Capture the cell that displays the provided text and extract its [x, y] central coordinate. 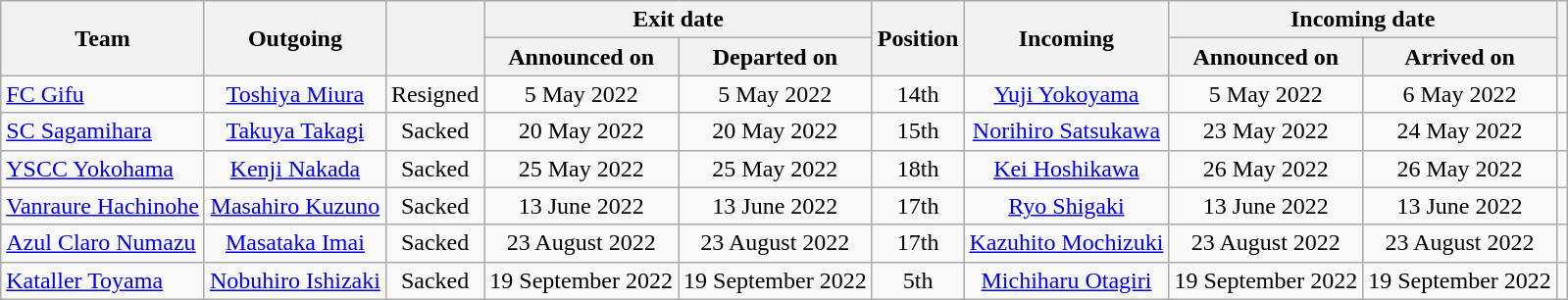
Incoming date [1363, 20]
6 May 2022 [1460, 94]
Outgoing [294, 38]
Position [918, 38]
5th [918, 280]
Kei Hoshikawa [1067, 169]
Toshiya Miura [294, 94]
Michiharu Otagiri [1067, 280]
Kenji Nakada [294, 169]
Kataller Toyama [103, 280]
Yuji Yokoyama [1067, 94]
Departed on [776, 57]
Azul Claro Numazu [103, 243]
Kazuhito Mochizuki [1067, 243]
Team [103, 38]
YSCC Yokohama [103, 169]
23 May 2022 [1266, 131]
24 May 2022 [1460, 131]
Incoming [1067, 38]
18th [918, 169]
Ryo Shigaki [1067, 206]
14th [918, 94]
Arrived on [1460, 57]
Vanraure Hachinohe [103, 206]
Resigned [434, 94]
Nobuhiro Ishizaki [294, 280]
FC Gifu [103, 94]
Takuya Takagi [294, 131]
Norihiro Satsukawa [1067, 131]
Exit date [679, 20]
Masataka Imai [294, 243]
SC Sagamihara [103, 131]
15th [918, 131]
Masahiro Kuzuno [294, 206]
